Return [x, y] of the center of cell containing provided text 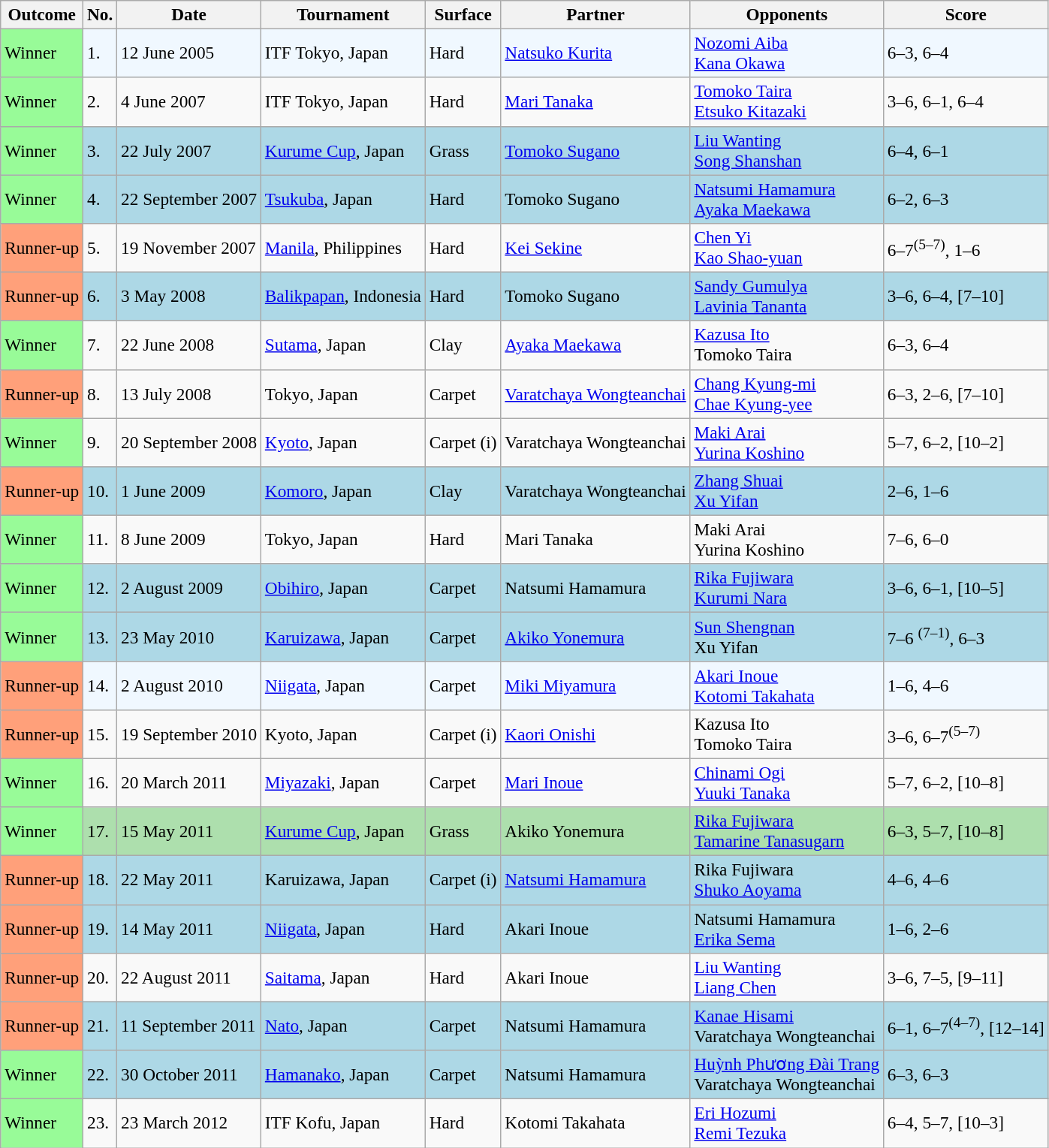
6–4, 6–1 [966, 150]
7. [101, 345]
Manila, Philippines [342, 248]
Rika Fujiwara Kurumi Nara [787, 589]
Date [189, 14]
1–6, 4–6 [966, 685]
Zhang Shuai Xu Yifan [787, 491]
ITF Kofu, Japan [342, 1123]
21. [101, 1026]
13 July 2008 [189, 393]
10. [101, 491]
8 June 2009 [189, 539]
6–3, 5–7, [10–8] [966, 832]
1. [101, 53]
7–6 (7–1), 6–3 [966, 637]
14 May 2011 [189, 928]
Balikpapan, Indonesia [342, 296]
2 August 2010 [189, 685]
22. [101, 1074]
6. [101, 296]
9. [101, 441]
5. [101, 248]
Tomoko Taira Etsuko Kitazaki [787, 102]
Score [966, 14]
Mari Inoue [595, 782]
18. [101, 880]
Tournament [342, 14]
3–6, 6–4, [7–10] [966, 296]
6–1, 6–7(4–7), [12–14] [966, 1026]
23. [101, 1123]
11 September 2011 [189, 1026]
22 September 2007 [189, 198]
Liu Wanting Liang Chen [787, 978]
4 June 2007 [189, 102]
Rika Fujiwara Tamarine Tanasugarn [787, 832]
12. [101, 589]
3–6, 7–5, [9–11] [966, 978]
Sutama, Japan [342, 345]
Eri Hozumi Remi Tezuka [787, 1123]
17. [101, 832]
Chang Kyung-mi Chae Kyung-yee [787, 393]
7–6, 6–0 [966, 539]
2–6, 1–6 [966, 491]
Natsuko Kurita [595, 53]
22 May 2011 [189, 880]
5–7, 6–2, [10–2] [966, 441]
Ayaka Maekawa [595, 345]
Kei Sekine [595, 248]
6–3, 2–6, [7–10] [966, 393]
4–6, 4–6 [966, 880]
Saitama, Japan [342, 978]
Sun Shengnan Xu Yifan [787, 637]
8. [101, 393]
Natsumi Hamamura Ayaka Maekawa [787, 198]
22 July 2007 [189, 150]
19 November 2007 [189, 248]
22 August 2011 [189, 978]
Nato, Japan [342, 1026]
Natsumi Hamamura Erika Sema [787, 928]
15. [101, 734]
Miki Miyamura [595, 685]
No. [101, 14]
6–4, 5–7, [10–3] [966, 1123]
20. [101, 978]
13. [101, 637]
15 May 2011 [189, 832]
Partner [595, 14]
1 June 2009 [189, 491]
Surface [463, 14]
11. [101, 539]
3. [101, 150]
Outcome [42, 14]
Miyazaki, Japan [342, 782]
Kotomi Takahata [595, 1123]
Opponents [787, 14]
1–6, 2–6 [966, 928]
Tsukuba, Japan [342, 198]
Komoro, Japan [342, 491]
23 May 2010 [189, 637]
5–7, 6–2, [10–8] [966, 782]
2. [101, 102]
3 May 2008 [189, 296]
Chen Yi Kao Shao-yuan [787, 248]
30 October 2011 [189, 1074]
Kanae Hisami Varatchaya Wongteanchai [787, 1026]
Chinami Ogi Yuuki Tanaka [787, 782]
Akari Inoue Kotomi Takahata [787, 685]
19. [101, 928]
Huỳnh Phương Đài Trang Varatchaya Wongteanchai [787, 1074]
20 September 2008 [189, 441]
Hamanako, Japan [342, 1074]
6–2, 6–3 [966, 198]
Kaori Onishi [595, 734]
3–6, 6–7(5–7) [966, 734]
2 August 2009 [189, 589]
Sandy Gumulya Lavinia Tananta [787, 296]
23 March 2012 [189, 1123]
12 June 2005 [189, 53]
Rika Fujiwara Shuko Aoyama [787, 880]
19 September 2010 [189, 734]
4. [101, 198]
3–6, 6–1, 6–4 [966, 102]
22 June 2008 [189, 345]
16. [101, 782]
20 March 2011 [189, 782]
Liu Wanting Song Shanshan [787, 150]
Nozomi Aiba Kana Okawa [787, 53]
3–6, 6–1, [10–5] [966, 589]
14. [101, 685]
Obihiro, Japan [342, 589]
6–7(5–7), 1–6 [966, 248]
6–3, 6–3 [966, 1074]
